Detect which cell encompasses the target text, then output its [X, Y] center coordinate. 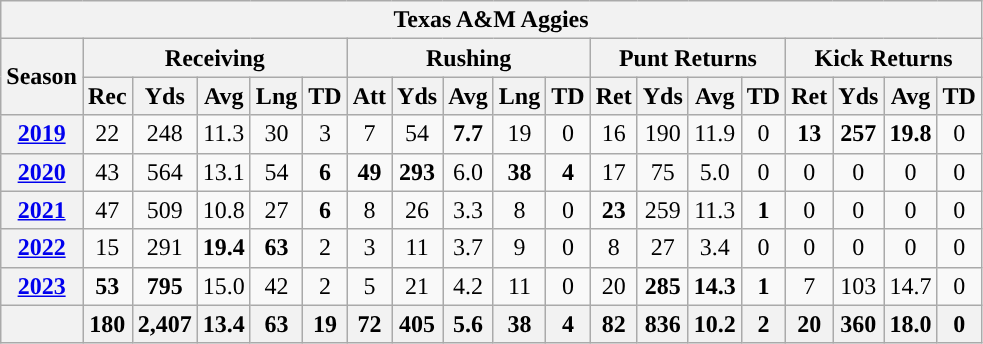
53 [107, 286]
190 [662, 134]
103 [858, 286]
Att [369, 96]
564 [164, 172]
5.6 [468, 324]
42 [276, 286]
15 [107, 248]
Texas A&M Aggies [492, 20]
26 [418, 210]
19.4 [224, 248]
16 [614, 134]
21 [418, 286]
13 [810, 134]
405 [418, 324]
5.0 [714, 172]
14.7 [910, 286]
9 [519, 248]
19.8 [910, 134]
6.0 [468, 172]
2020 [42, 172]
23 [614, 210]
360 [858, 324]
11.9 [714, 134]
180 [107, 324]
5 [369, 286]
13.4 [224, 324]
Punt Returns [688, 58]
2022 [42, 248]
10.2 [714, 324]
7.7 [468, 134]
2019 [42, 134]
14.3 [714, 286]
3.7 [468, 248]
Rushing [468, 58]
4.2 [468, 286]
22 [107, 134]
2023 [42, 286]
2,407 [164, 324]
248 [164, 134]
836 [662, 324]
257 [858, 134]
13.1 [224, 172]
Receiving [214, 58]
3.4 [714, 248]
285 [662, 286]
Rec [107, 96]
82 [614, 324]
18.0 [910, 324]
15.0 [224, 286]
Kick Returns [884, 58]
49 [369, 172]
47 [107, 210]
509 [164, 210]
2021 [42, 210]
795 [164, 286]
75 [662, 172]
3.3 [468, 210]
291 [164, 248]
30 [276, 134]
17 [614, 172]
72 [369, 324]
259 [662, 210]
10.8 [224, 210]
293 [418, 172]
43 [107, 172]
Season [42, 77]
